Provide the (X, Y) coordinate of the cell's center where the given text is located.  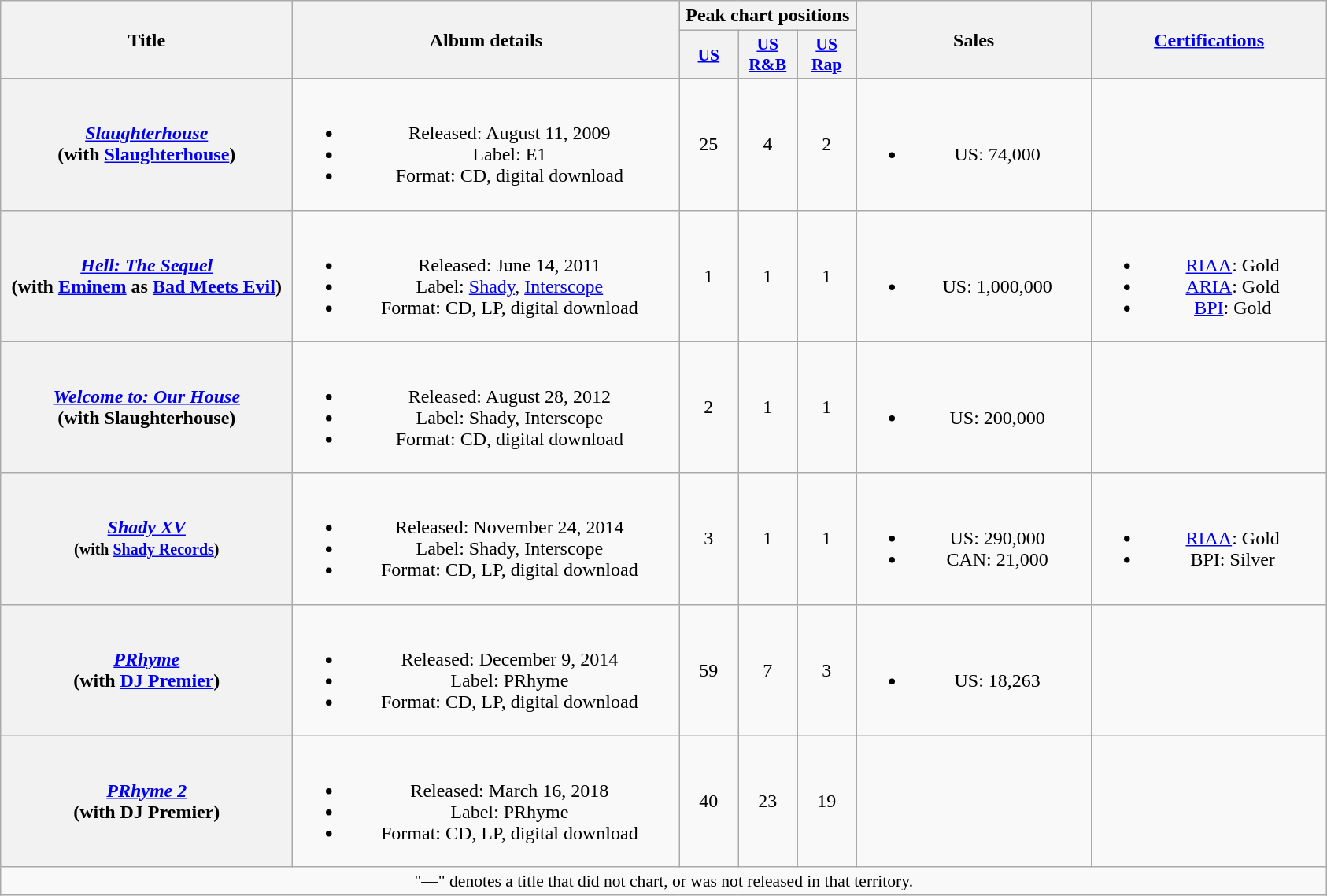
Welcome to: Our House(with Slaughterhouse) (146, 407)
USRap (826, 55)
Released: March 16, 2018Label: PRhymeFormat: CD, LP, digital download (486, 801)
19 (826, 801)
59 (708, 670)
Certifications (1209, 39)
Released: November 24, 2014Label: Shady, InterscopeFormat: CD, LP, digital download (486, 538)
RIAA: GoldBPI: Silver (1209, 538)
Released: August 28, 2012Label: Shady, InterscopeFormat: CD, digital download (486, 407)
US: 74,000 (974, 145)
Released: June 14, 2011Label: Shady, InterscopeFormat: CD, LP, digital download (486, 275)
Shady XV(with Shady Records) (146, 538)
US: 1,000,000 (974, 275)
Released: December 9, 2014Label: PRhymeFormat: CD, LP, digital download (486, 670)
Sales (974, 39)
Title (146, 39)
Released: August 11, 2009Label: E1Format: CD, digital download (486, 145)
US: 290,000CAN: 21,000 (974, 538)
PRhyme(with DJ Premier) (146, 670)
40 (708, 801)
Peak chart positions (768, 16)
US (708, 55)
Slaughterhouse(with Slaughterhouse) (146, 145)
RIAA: GoldARIA: GoldBPI: Gold (1209, 275)
PRhyme 2(with DJ Premier) (146, 801)
"—" denotes a title that did not chart, or was not released in that territory. (664, 881)
23 (768, 801)
US: 200,000 (974, 407)
US: 18,263 (974, 670)
Hell: The Sequel(with Eminem as Bad Meets Evil) (146, 275)
25 (708, 145)
US R&B (768, 55)
Album details (486, 39)
7 (768, 670)
4 (768, 145)
